Search for the cell housing the specified text and yield its (X, Y) center coordinate. 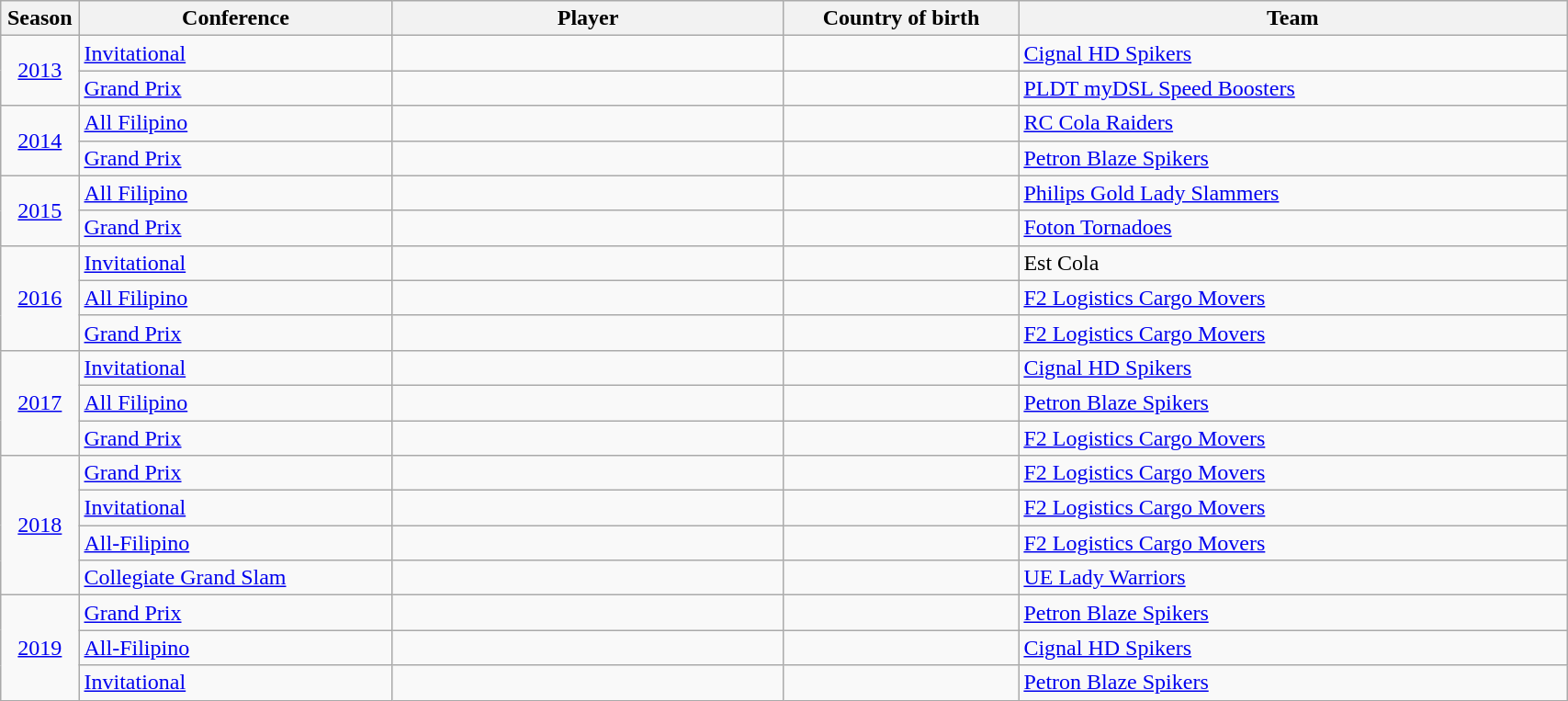
2016 (40, 298)
Country of birth (901, 18)
Player (588, 18)
2019 (40, 648)
2014 (40, 141)
Season (40, 18)
Foton Tornadoes (1293, 228)
2013 (40, 71)
2017 (40, 402)
2018 (40, 526)
Est Cola (1293, 263)
2015 (40, 210)
Conference (235, 18)
Team (1293, 18)
Philips Gold Lady Slammers (1293, 193)
UE Lady Warriors (1293, 578)
RC Cola Raiders (1293, 123)
PLDT myDSL Speed Boosters (1293, 88)
Collegiate Grand Slam (235, 578)
